For the text-containing cell, return its midpoint in (x, y) coordinate format. 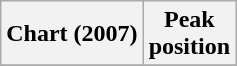
Peakposition (189, 34)
Chart (2007) (72, 34)
